Scan for the cell matching the given text and deliver its [X, Y] coordinate at center. 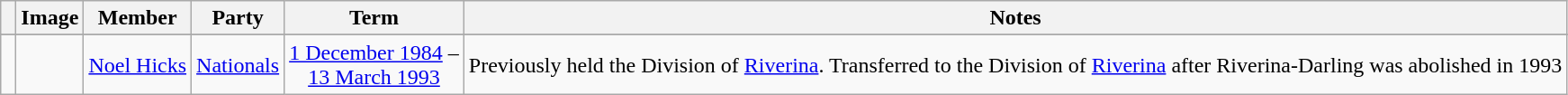
Image [50, 18]
Notes [1015, 18]
Term [374, 18]
Noel Hicks [138, 65]
1 December 1984 –13 March 1993 [374, 65]
Nationals [238, 65]
Party [238, 18]
Previously held the Division of Riverina. Transferred to the Division of Riverina after Riverina-Darling was abolished in 1993 [1015, 65]
Member [138, 18]
